Scan for the cell matching the given text and deliver its [x, y] coordinate at center. 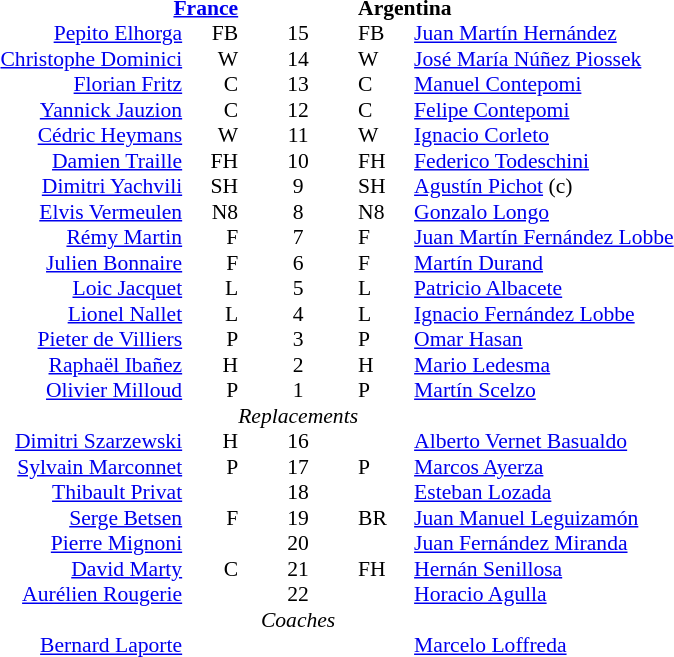
5 [298, 289]
Coaches [298, 620]
17 [298, 467]
12 [298, 110]
13 [298, 85]
6 [298, 263]
9 [298, 187]
18 [298, 493]
8 [298, 212]
11 [298, 135]
2 [298, 365]
14 [298, 59]
4 [298, 314]
15 [298, 33]
Replacements [298, 416]
1 [298, 391]
21 [298, 569]
22 [298, 595]
BR [386, 518]
3 [298, 339]
20 [298, 543]
7 [298, 237]
10 [298, 161]
16 [298, 441]
19 [298, 518]
